Scan for the cell matching the given text and deliver its [x, y] coordinate at center. 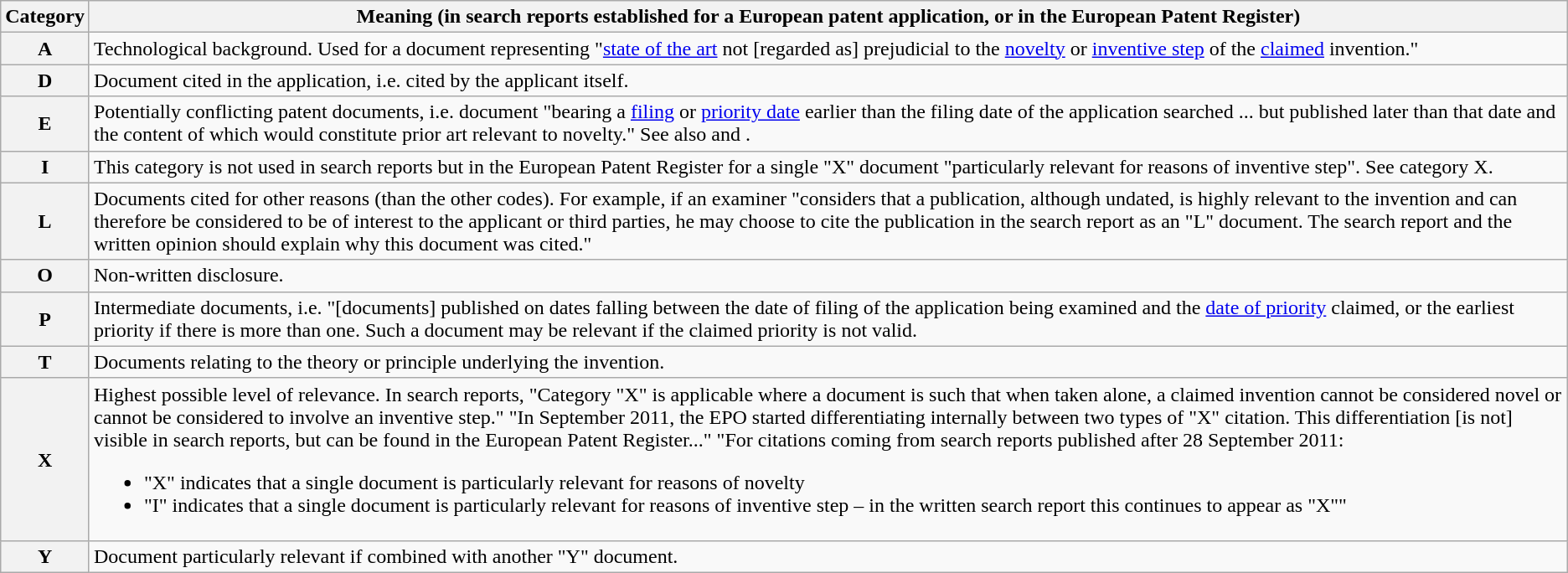
Category [45, 17]
E [45, 124]
Document particularly relevant if combined with another "Y" document. [828, 556]
Document cited in the application, i.e. cited by the applicant itself. [828, 80]
Non-written disclosure. [828, 276]
X [45, 459]
Documents relating to the theory or principle underlying the invention. [828, 362]
T [45, 362]
D [45, 80]
Meaning (in search reports established for a European patent application, or in the European Patent Register) [828, 17]
L [45, 221]
Y [45, 556]
P [45, 318]
O [45, 276]
A [45, 49]
I [45, 167]
